Capture the cell that displays the provided text and extract its [x, y] central coordinate. 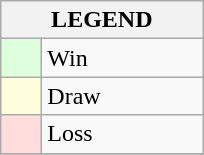
LEGEND [102, 20]
Loss [122, 134]
Win [122, 58]
Draw [122, 96]
